Search for the cell housing the specified text and yield its [X, Y] center coordinate. 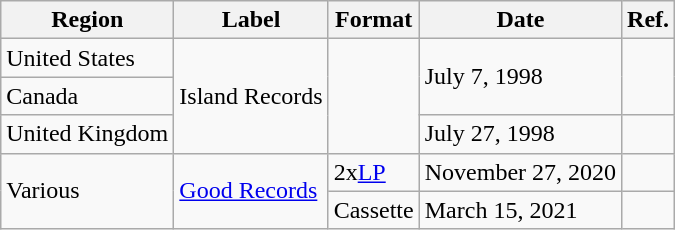
Label [251, 20]
Cassette [374, 210]
Date [520, 20]
Various [88, 191]
United Kingdom [88, 134]
United States [88, 58]
Island Records [251, 96]
2xLP [374, 172]
Region [88, 20]
March 15, 2021 [520, 210]
Format [374, 20]
November 27, 2020 [520, 172]
Ref. [648, 20]
Canada [88, 96]
July 27, 1998 [520, 134]
July 7, 1998 [520, 77]
Good Records [251, 191]
